Pinpoint the cell where the given text exists, returning its (x, y) midpoint coordinate. 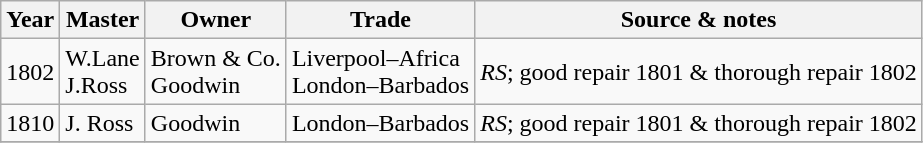
Goodwin (216, 123)
Owner (216, 20)
Source & notes (699, 20)
London–Barbados (380, 123)
Master (102, 20)
W.LaneJ.Ross (102, 72)
Liverpool–AfricaLondon–Barbados (380, 72)
Trade (380, 20)
Brown & Co.Goodwin (216, 72)
1802 (30, 72)
Year (30, 20)
1810 (30, 123)
J. Ross (102, 123)
